Detect which cell encompasses the target text, then output its (X, Y) center coordinate. 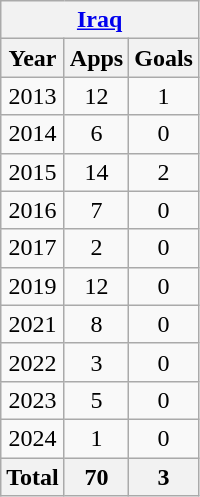
14 (96, 172)
70 (96, 477)
2016 (33, 210)
2014 (33, 134)
8 (96, 324)
2017 (33, 248)
2023 (33, 400)
2015 (33, 172)
2021 (33, 324)
Iraq (100, 20)
Total (33, 477)
6 (96, 134)
2022 (33, 362)
5 (96, 400)
Apps (96, 58)
Year (33, 58)
2013 (33, 96)
2024 (33, 438)
7 (96, 210)
2019 (33, 286)
Goals (164, 58)
